Locate the cell with the specified text and output its (X, Y) center coordinate. 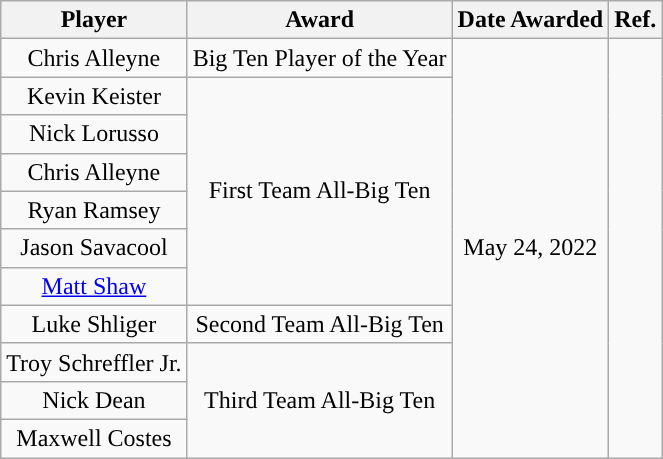
Ref. (636, 20)
Matt Shaw (94, 286)
Date Awarded (530, 20)
Maxwell Costes (94, 438)
Third Team All-Big Ten (320, 400)
Big Ten Player of the Year (320, 58)
Kevin Keister (94, 96)
Award (320, 20)
Jason Savacool (94, 248)
Nick Dean (94, 400)
First Team All-Big Ten (320, 191)
Ryan Ramsey (94, 210)
Second Team All-Big Ten (320, 324)
Troy Schreffler Jr. (94, 362)
May 24, 2022 (530, 248)
Nick Lorusso (94, 134)
Luke Shliger (94, 324)
Player (94, 20)
